Search for the cell housing the specified text and yield its [X, Y] center coordinate. 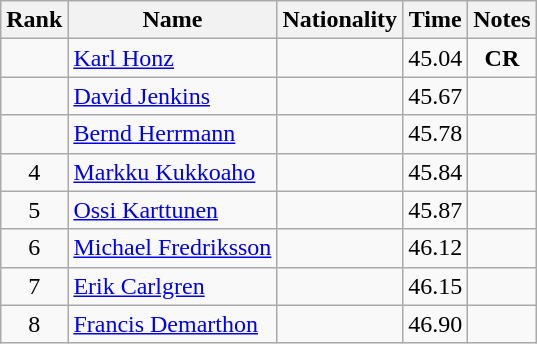
Francis Demarthon [172, 324]
45.67 [436, 96]
6 [34, 248]
Bernd Herrmann [172, 134]
46.15 [436, 286]
45.87 [436, 210]
Rank [34, 20]
5 [34, 210]
Michael Fredriksson [172, 248]
7 [34, 286]
45.78 [436, 134]
Nationality [340, 20]
CR [502, 58]
Name [172, 20]
Time [436, 20]
46.90 [436, 324]
8 [34, 324]
45.04 [436, 58]
46.12 [436, 248]
Erik Carlgren [172, 286]
Markku Kukkoaho [172, 172]
4 [34, 172]
45.84 [436, 172]
David Jenkins [172, 96]
Karl Honz [172, 58]
Ossi Karttunen [172, 210]
Notes [502, 20]
